Pinpoint the cell where the given text exists, returning its [x, y] midpoint coordinate. 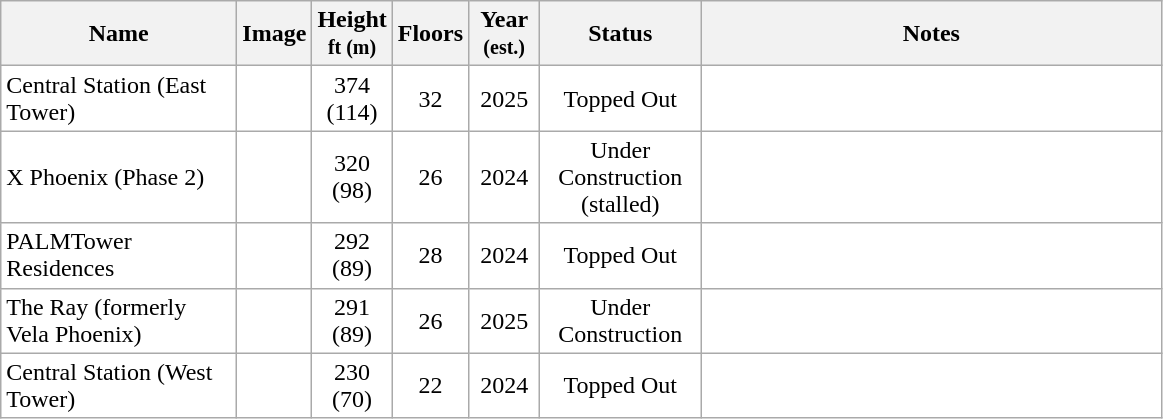
X Phoenix (Phase 2) [119, 177]
32 [430, 98]
PALMTower Residences [119, 256]
Name [119, 34]
28 [430, 256]
Status [620, 34]
292 (89) [352, 256]
Under Construction [620, 320]
Image [274, 34]
22 [430, 386]
Heightft (m) [352, 34]
Year(est.) [504, 34]
The Ray (formerly Vela Phoenix) [119, 320]
Notes [932, 34]
230 (70) [352, 386]
374 (114) [352, 98]
Under Construction (stalled) [620, 177]
291 (89) [352, 320]
320 (98) [352, 177]
Central Station (West Tower) [119, 386]
Floors [430, 34]
Central Station (East Tower) [119, 98]
